Return [X, Y] of the center of cell containing provided text 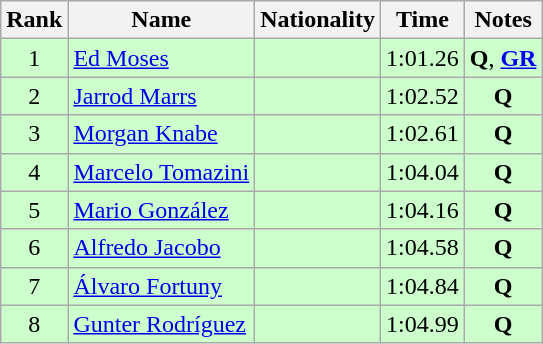
Gunter Rodríguez [162, 324]
Name [162, 20]
Q, GR [503, 58]
1:04.58 [422, 248]
Jarrod Marrs [162, 96]
Morgan Knabe [162, 134]
Time [422, 20]
6 [34, 248]
5 [34, 210]
7 [34, 286]
3 [34, 134]
Rank [34, 20]
Marcelo Tomazini [162, 172]
4 [34, 172]
8 [34, 324]
Notes [503, 20]
1:01.26 [422, 58]
Álvaro Fortuny [162, 286]
Nationality [318, 20]
1:04.16 [422, 210]
2 [34, 96]
1 [34, 58]
1:04.04 [422, 172]
Mario González [162, 210]
1:02.61 [422, 134]
1:04.84 [422, 286]
Ed Moses [162, 58]
1:04.99 [422, 324]
Alfredo Jacobo [162, 248]
1:02.52 [422, 96]
